Detect which cell encompasses the target text, then output its [X, Y] center coordinate. 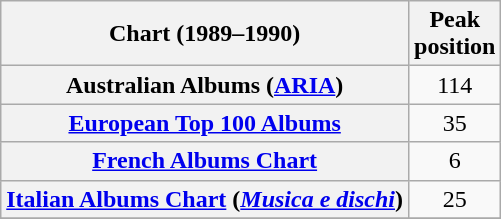
35 [455, 123]
Australian Albums (ARIA) [205, 85]
French Albums Chart [205, 161]
114 [455, 85]
Peakposition [455, 34]
Chart (1989–1990) [205, 34]
European Top 100 Albums [205, 123]
Italian Albums Chart (Musica e dischi) [205, 199]
25 [455, 199]
6 [455, 161]
